Identify which cell holds the provided text, then report its (x, y) central coordinate. 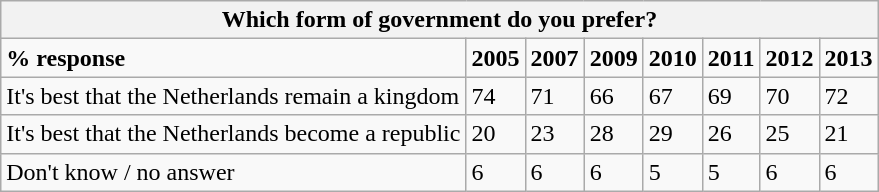
2012 (790, 58)
2013 (848, 58)
It's best that the Netherlands remain a kingdom (234, 96)
2007 (554, 58)
67 (672, 96)
66 (614, 96)
2010 (672, 58)
21 (848, 134)
Which form of government do you prefer? (440, 20)
74 (496, 96)
It's best that the Netherlands become a republic (234, 134)
72 (848, 96)
% response (234, 58)
2009 (614, 58)
26 (731, 134)
69 (731, 96)
2011 (731, 58)
29 (672, 134)
25 (790, 134)
23 (554, 134)
71 (554, 96)
Don't know / no answer (234, 172)
20 (496, 134)
70 (790, 96)
28 (614, 134)
2005 (496, 58)
